Output the (x, y) coordinate of the center of the cell containing the given text.  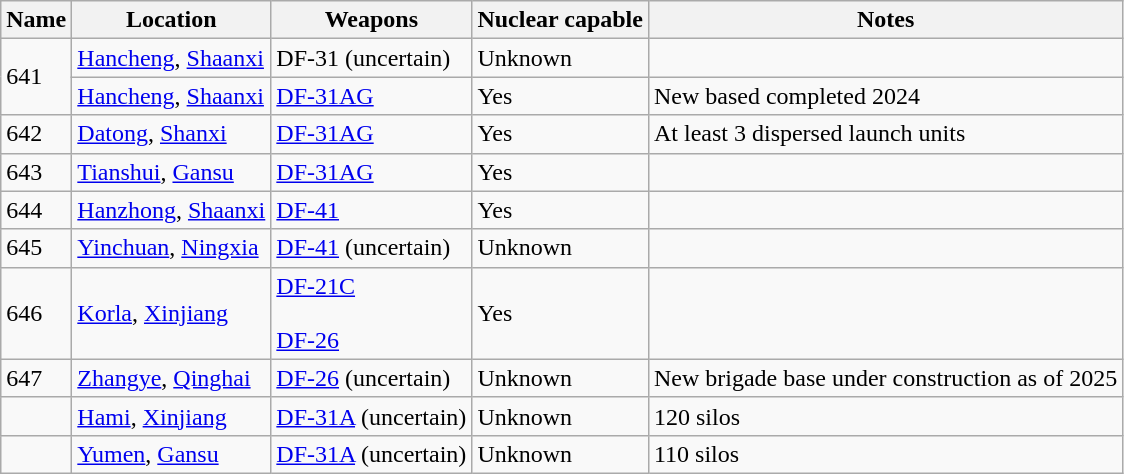
Location (172, 20)
Yinchuan, Ningxia (172, 248)
Tianshui, Gansu (172, 172)
Yumen, Gansu (172, 454)
New brigade base under construction as of 2025 (885, 378)
647 (36, 378)
644 (36, 210)
110 silos (885, 454)
Hanzhong, Shaanxi (172, 210)
DF-21CDF-26 (372, 313)
Korla, Xinjiang (172, 313)
Datong, Shanxi (172, 134)
645 (36, 248)
DF-41 (372, 210)
643 (36, 172)
DF-41 (uncertain) (372, 248)
New based completed 2024 (885, 96)
Hami, Xinjiang (172, 416)
641 (36, 77)
646 (36, 313)
At least 3 dispersed launch units (885, 134)
Name (36, 20)
Notes (885, 20)
120 silos (885, 416)
DF-26 (uncertain) (372, 378)
Nuclear capable (560, 20)
Zhangye, Qinghai (172, 378)
642 (36, 134)
DF-31 (uncertain) (372, 58)
Weapons (372, 20)
